Locate the cell with the specified text and output its (X, Y) center coordinate. 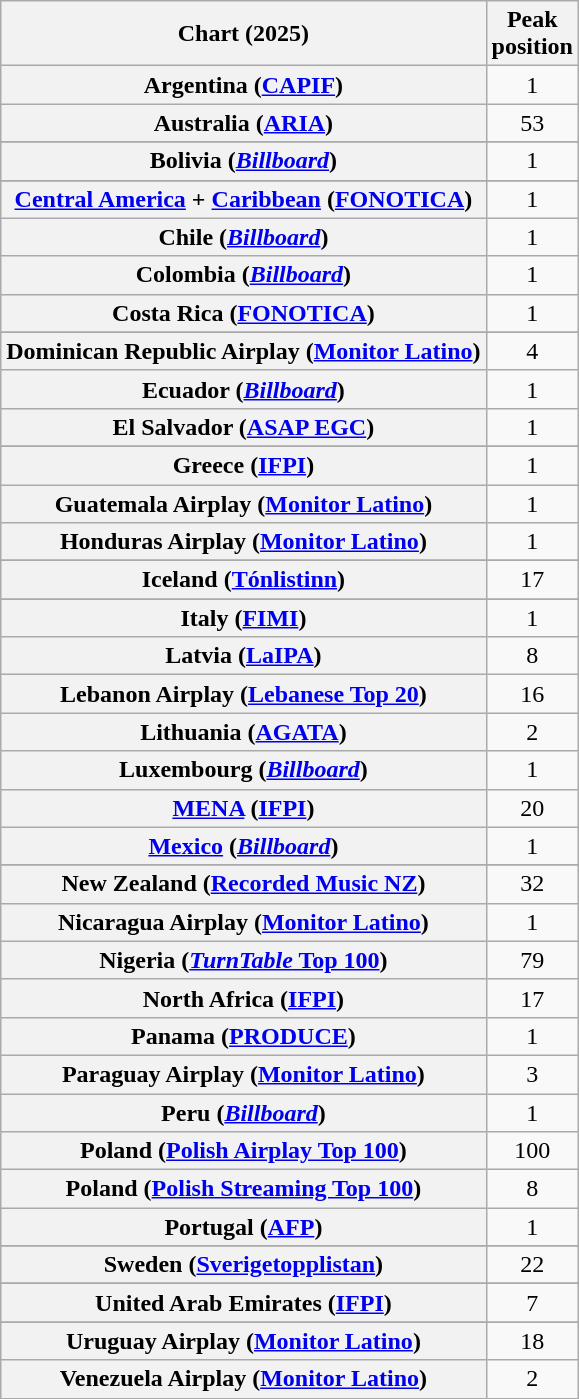
Sweden (Sverigetopplistan) (244, 1265)
Australia (ARIA) (244, 123)
Chart (2025) (244, 34)
Costa Rica (FONOTICA) (244, 313)
Honduras Airplay (Monitor Latino) (244, 542)
Paraguay Airplay (Monitor Latino) (244, 1074)
Portugal (AFP) (244, 1227)
North Africa (IFPI) (244, 998)
Dominican Republic Airplay (Monitor Latino) (244, 351)
Panama (PRODUCE) (244, 1036)
Peakposition (532, 34)
Nicaragua Airplay (Monitor Latino) (244, 922)
El Salvador (ASAP EGC) (244, 427)
7 (532, 1303)
Peru (Billboard) (244, 1113)
Argentina (CAPIF) (244, 85)
Mexico (Billboard) (244, 846)
20 (532, 808)
Venezuela Airplay (Monitor Latino) (244, 1379)
Nigeria (TurnTable Top 100) (244, 960)
United Arab Emirates (IFPI) (244, 1303)
New Zealand (Recorded Music NZ) (244, 884)
4 (532, 351)
3 (532, 1074)
53 (532, 123)
100 (532, 1151)
16 (532, 694)
Greece (IFPI) (244, 465)
Poland (Polish Airplay Top 100) (244, 1151)
32 (532, 884)
22 (532, 1265)
Ecuador (Billboard) (244, 389)
Poland (Polish Streaming Top 100) (244, 1189)
Guatemala Airplay (Monitor Latino) (244, 503)
Iceland (Tónlistinn) (244, 580)
Chile (Billboard) (244, 237)
Bolivia (Billboard) (244, 161)
Lithuania (AGATA) (244, 732)
Italy (FIMI) (244, 618)
Latvia (LaIPA) (244, 656)
Luxembourg (Billboard) (244, 770)
79 (532, 960)
Central America + Caribbean (FONOTICA) (244, 199)
Colombia (Billboard) (244, 275)
Uruguay Airplay (Monitor Latino) (244, 1341)
18 (532, 1341)
Lebanon Airplay (Lebanese Top 20) (244, 694)
MENA (IFPI) (244, 808)
